Provide the (x, y) coordinate of the cell's center where the given text is located.  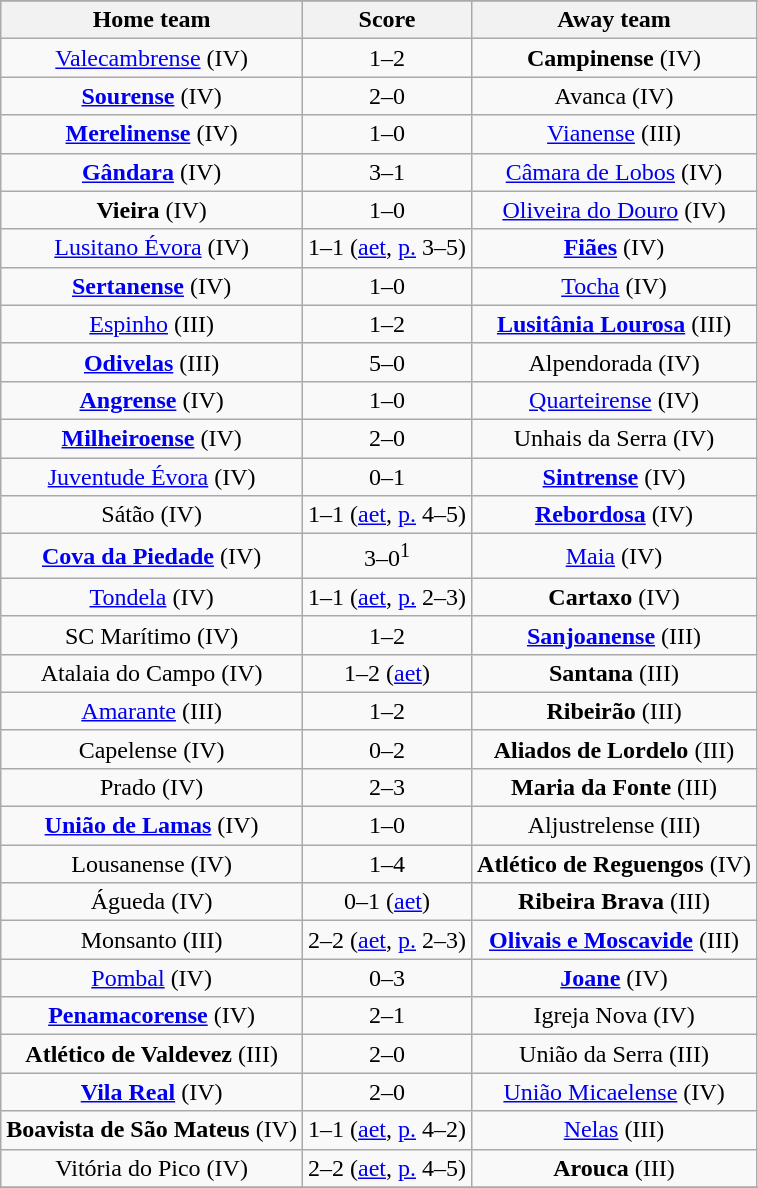
União Micaelense (IV) (614, 1092)
1–1 (aet, p. 4–2) (386, 1130)
Aljustrelense (III) (614, 826)
Águeda (IV) (152, 902)
Ribeira Brava (III) (614, 902)
Merelinense (IV) (152, 134)
Odivelas (III) (152, 362)
1–2 (aet) (386, 673)
Unhais da Serra (IV) (614, 438)
Gândara (IV) (152, 172)
0–1 (386, 477)
Sourense (IV) (152, 96)
1–4 (386, 864)
Cova da Piedade (IV) (152, 556)
Oliveira do Douro (IV) (614, 210)
Câmara de Lobos (IV) (614, 172)
1–1 (aet, p. 2–3) (386, 597)
Santana (III) (614, 673)
5–0 (386, 362)
Sertanense (IV) (152, 286)
Penamacorense (IV) (152, 1016)
0–1 (aet) (386, 902)
1–1 (aet, p. 4–5) (386, 515)
2–3 (386, 787)
Atlético de Reguengos (IV) (614, 864)
Campinense (IV) (614, 58)
Alpendorada (IV) (614, 362)
União de Lamas (IV) (152, 826)
Fiães (IV) (614, 248)
Angrense (IV) (152, 400)
Rebordosa (IV) (614, 515)
Aliados de Lordelo (III) (614, 749)
Maria da Fonte (III) (614, 787)
1–1 (aet, p. 3–5) (386, 248)
Tocha (IV) (614, 286)
Lusitano Évora (IV) (152, 248)
Monsanto (III) (152, 940)
União da Serra (III) (614, 1054)
Sintrense (IV) (614, 477)
Maia (IV) (614, 556)
0–3 (386, 978)
Prado (IV) (152, 787)
Pombal (IV) (152, 978)
Avanca (IV) (614, 96)
SC Marítimo (IV) (152, 635)
Quarteirense (IV) (614, 400)
Vila Real (IV) (152, 1092)
Amarante (III) (152, 711)
2–1 (386, 1016)
Tondela (IV) (152, 597)
Lousanense (IV) (152, 864)
Ribeirão (III) (614, 711)
Juventude Évora (IV) (152, 477)
Valecambrense (IV) (152, 58)
Capelense (IV) (152, 749)
Atalaia do Campo (IV) (152, 673)
Away team (614, 20)
Espinho (III) (152, 324)
Score (386, 20)
Vianense (III) (614, 134)
Home team (152, 20)
2–2 (aet, p. 4–5) (386, 1168)
Lusitânia Lourosa (III) (614, 324)
Sanjoanense (III) (614, 635)
2–2 (aet, p. 2–3) (386, 940)
Milheiroense (IV) (152, 438)
Sátão (IV) (152, 515)
3–1 (386, 172)
Igreja Nova (IV) (614, 1016)
Arouca (III) (614, 1168)
Atlético de Valdevez (III) (152, 1054)
Vitória do Pico (IV) (152, 1168)
Boavista de São Mateus (IV) (152, 1130)
Cartaxo (IV) (614, 597)
0–2 (386, 749)
Joane (IV) (614, 978)
Nelas (III) (614, 1130)
Vieira (IV) (152, 210)
3–01 (386, 556)
Olivais e Moscavide (III) (614, 940)
